From the cell containing the given text, extract its center point as (X, Y) coordinate. 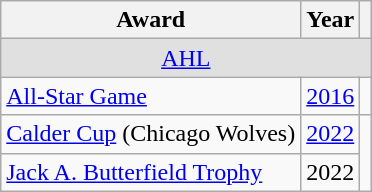
2016 (330, 96)
AHL (186, 58)
Calder Cup (Chicago Wolves) (151, 134)
All-Star Game (151, 96)
Award (151, 20)
Year (330, 20)
Jack A. Butterfield Trophy (151, 172)
